Identify which cell holds the provided text, then report its [x, y] central coordinate. 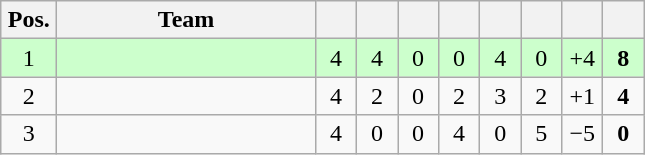
−5 [582, 134]
+4 [582, 58]
Pos. [29, 20]
+1 [582, 96]
8 [624, 58]
5 [542, 134]
1 [29, 58]
Team [186, 20]
